Output the (X, Y) coordinate of the center of the cell containing the given text.  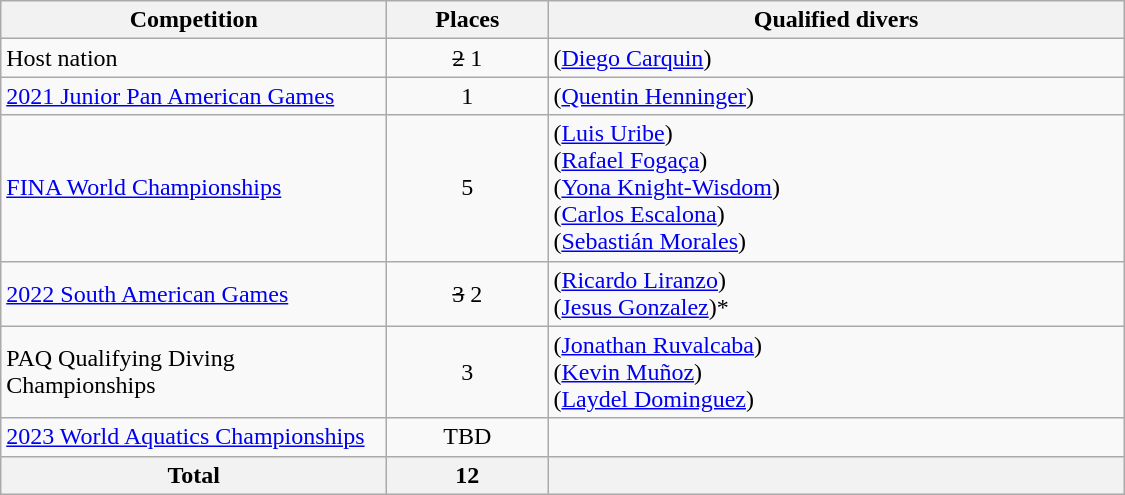
Qualified divers (836, 20)
FINA World Championships (194, 188)
Places (468, 20)
Competition (194, 20)
2022 South American Games (194, 294)
(Luis Uribe) (Rafael Fogaça) (Yona Knight-Wisdom) (Carlos Escalona) (Sebastián Morales) (836, 188)
12 (468, 475)
Total (194, 475)
(Jonathan Ruvalcaba) (Kevin Muñoz) (Laydel Dominguez) (836, 372)
(Diego Carquin) (836, 58)
2023 World Aquatics Championships (194, 437)
(Ricardo Liranzo) (Jesus Gonzalez)* (836, 294)
5 (468, 188)
2021 Junior Pan American Games (194, 96)
(Quentin Henninger) (836, 96)
PAQ Qualifying Diving Championships (194, 372)
3 (468, 372)
2 1 (468, 58)
Host nation (194, 58)
TBD (468, 437)
3 2 (468, 294)
1 (468, 96)
